Search for the cell housing the specified text and yield its [x, y] center coordinate. 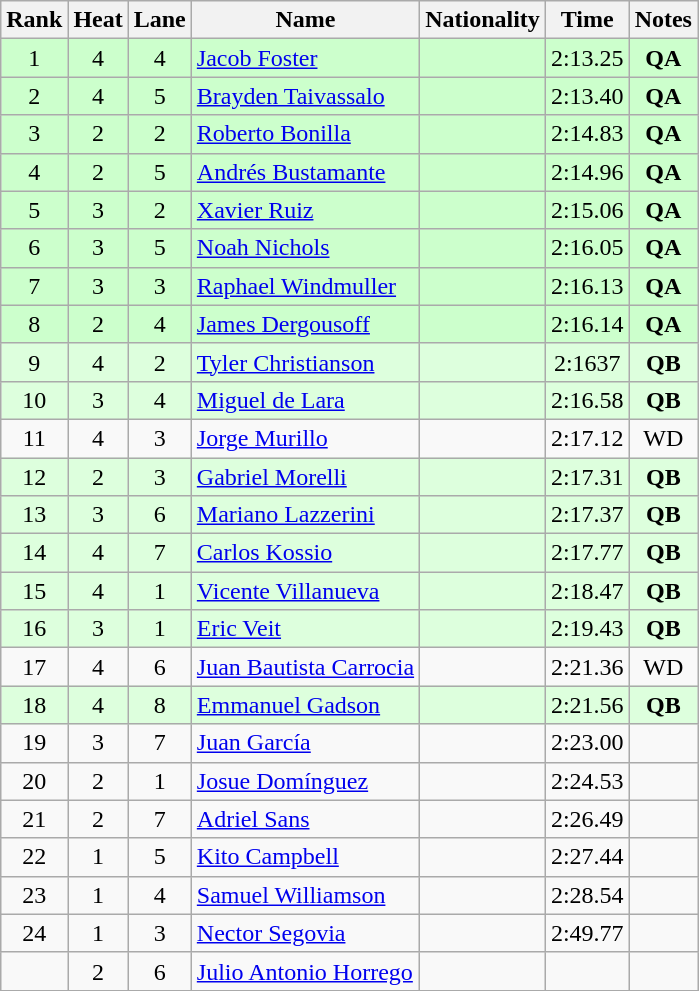
2:14.83 [587, 134]
Nector Segovia [305, 933]
2:26.49 [587, 819]
12 [34, 477]
Samuel Williamson [305, 895]
Eric Veit [305, 629]
Raphael Windmuller [305, 286]
2:28.54 [587, 895]
Brayden Taivassalo [305, 96]
2:24.53 [587, 781]
James Dergousoff [305, 324]
15 [34, 591]
2:17.31 [587, 477]
2:19.43 [587, 629]
2:14.96 [587, 172]
2:15.06 [587, 210]
Roberto Bonilla [305, 134]
Josue Domínguez [305, 781]
2:27.44 [587, 857]
Heat [98, 20]
Lane [160, 20]
2:21.36 [587, 667]
17 [34, 667]
Jacob Foster [305, 58]
2:16.58 [587, 400]
2:18.47 [587, 591]
Rank [34, 20]
2:16.14 [587, 324]
16 [34, 629]
Kito Campbell [305, 857]
Julio Antonio Horrego [305, 971]
Adriel Sans [305, 819]
22 [34, 857]
2:17.77 [587, 553]
2:16.05 [587, 248]
24 [34, 933]
Juan Bautista Carrocia [305, 667]
Jorge Murillo [305, 438]
Tyler Christianson [305, 362]
Miguel de Lara [305, 400]
Notes [663, 20]
23 [34, 895]
2:13.40 [587, 96]
10 [34, 400]
2:49.77 [587, 933]
Gabriel Morelli [305, 477]
Andrés Bustamante [305, 172]
18 [34, 705]
Emmanuel Gadson [305, 705]
2:23.00 [587, 743]
Mariano Lazzerini [305, 515]
2:17.12 [587, 438]
2:21.56 [587, 705]
20 [34, 781]
11 [34, 438]
Xavier Ruiz [305, 210]
Noah Nichols [305, 248]
Name [305, 20]
14 [34, 553]
Carlos Kossio [305, 553]
9 [34, 362]
13 [34, 515]
2:16.13 [587, 286]
19 [34, 743]
Juan García [305, 743]
2:13.25 [587, 58]
Vicente Villanueva [305, 591]
21 [34, 819]
Time [587, 20]
Nationality [483, 20]
2:17.37 [587, 515]
2:1637 [587, 362]
